Capture the cell that displays the provided text and extract its (X, Y) central coordinate. 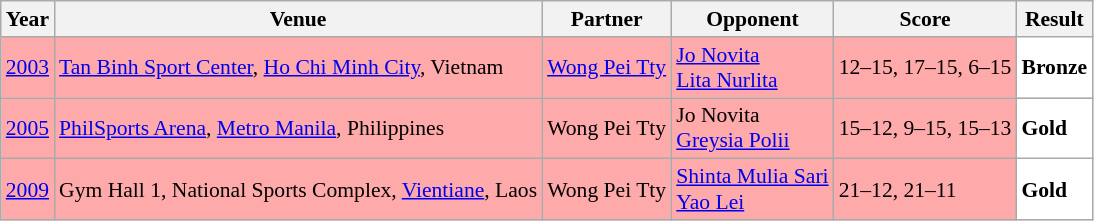
Shinta Mulia Sari Yao Lei (752, 190)
2009 (28, 190)
Opponent (752, 19)
12–15, 17–15, 6–15 (926, 68)
Venue (298, 19)
15–12, 9–15, 15–13 (926, 128)
Tan Binh Sport Center, Ho Chi Minh City, Vietnam (298, 68)
Score (926, 19)
2005 (28, 128)
Jo Novita Lita Nurlita (752, 68)
Year (28, 19)
Jo Novita Greysia Polii (752, 128)
21–12, 21–11 (926, 190)
Bronze (1054, 68)
PhilSports Arena, Metro Manila, Philippines (298, 128)
2003 (28, 68)
Result (1054, 19)
Partner (606, 19)
Gym Hall 1, National Sports Complex, Vientiane, Laos (298, 190)
